For the text-containing cell, return its midpoint in (x, y) coordinate format. 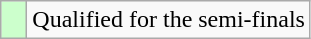
Qualified for the semi-finals (169, 20)
